Identify which cell holds the provided text, then report its [x, y] central coordinate. 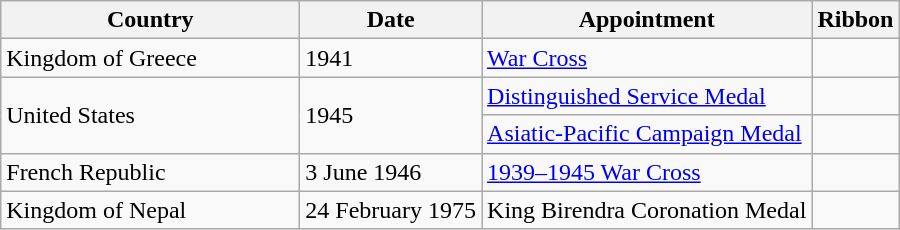
Date [391, 20]
Country [150, 20]
French Republic [150, 172]
1941 [391, 58]
1945 [391, 115]
3 June 1946 [391, 172]
Kingdom of Nepal [150, 210]
War Cross [647, 58]
1939–1945 War Cross [647, 172]
24 February 1975 [391, 210]
Ribbon [856, 20]
United States [150, 115]
Asiatic-Pacific Campaign Medal [647, 134]
Appointment [647, 20]
King Birendra Coronation Medal [647, 210]
Distinguished Service Medal [647, 96]
Kingdom of Greece [150, 58]
